Capture the cell that displays the provided text and extract its [x, y] central coordinate. 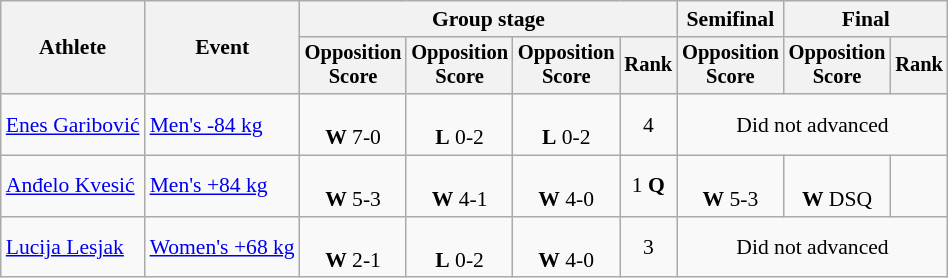
W 2-1 [354, 248]
Event [222, 48]
Enes Garibović [73, 124]
W 7-0 [354, 124]
Women's +68 kg [222, 248]
4 [649, 124]
Men's -84 kg [222, 124]
Semifinal [730, 19]
Lucija Lesjak [73, 248]
W 4-1 [460, 186]
Final [866, 19]
Anđelo Kvesić [73, 186]
Group stage [488, 19]
W DSQ [838, 186]
1 Q [649, 186]
Athlete [73, 48]
Men's +84 kg [222, 186]
3 [649, 248]
